Output the [x, y] coordinate of the center of the cell containing the given text.  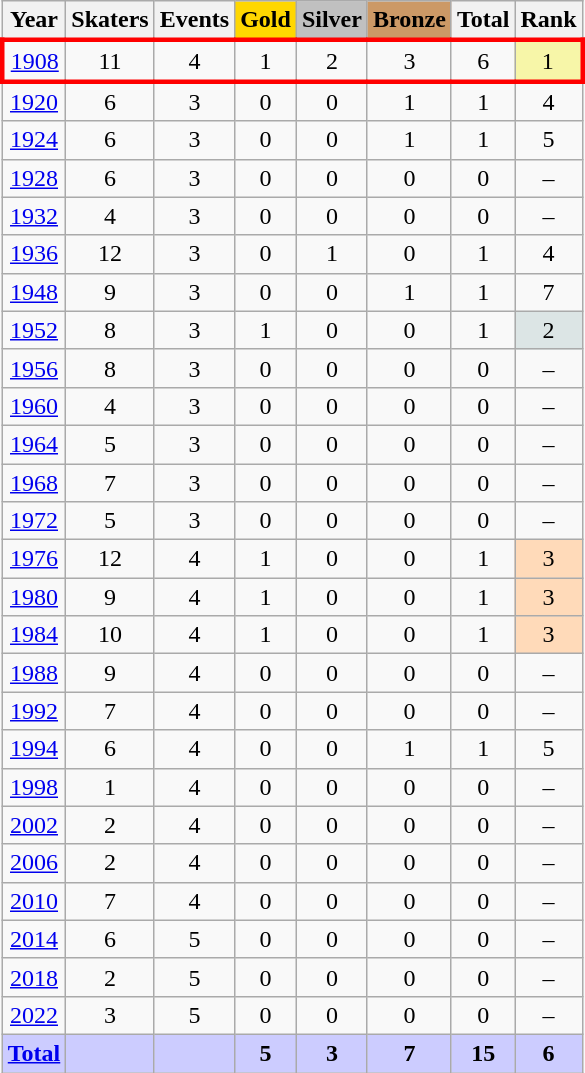
Events [194, 21]
1994 [34, 749]
1960 [34, 406]
1964 [34, 444]
2006 [34, 863]
2018 [34, 977]
1992 [34, 711]
1968 [34, 483]
2022 [34, 1015]
1984 [34, 635]
Silver [332, 21]
1936 [34, 254]
1976 [34, 559]
1948 [34, 292]
1952 [34, 330]
1980 [34, 597]
2002 [34, 825]
1972 [34, 521]
1932 [34, 216]
1920 [34, 101]
Rank [548, 21]
10 [110, 635]
1998 [34, 787]
11 [110, 60]
2010 [34, 901]
1956 [34, 368]
1924 [34, 140]
2014 [34, 939]
15 [483, 1053]
Bronze [409, 21]
1988 [34, 673]
Year [34, 21]
1928 [34, 178]
1908 [34, 60]
Gold [266, 21]
Skaters [110, 21]
